From the cell containing the given text, extract its center point as [X, Y] coordinate. 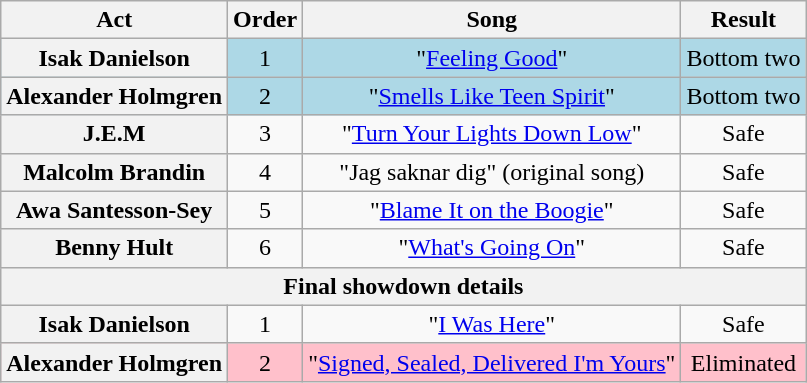
"Feeling Good" [492, 58]
Benny Hult [114, 248]
Malcolm Brandin [114, 172]
Eliminated [744, 362]
"Turn Your Lights Down Low" [492, 134]
3 [266, 134]
Song [492, 20]
Result [744, 20]
"Signed, Sealed, Delivered I'm Yours" [492, 362]
Awa Santesson-Sey [114, 210]
"What's Going On" [492, 248]
6 [266, 248]
Order [266, 20]
"I Was Here" [492, 324]
"Jag saknar dig" (original song) [492, 172]
4 [266, 172]
Act [114, 20]
"Blame It on the Boogie" [492, 210]
"Smells Like Teen Spirit" [492, 96]
5 [266, 210]
J.E.M [114, 134]
Final showdown details [404, 286]
